Provide the [X, Y] coordinate of the cell's center where the given text is located.  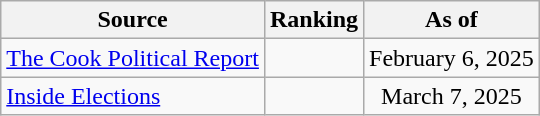
The Cook Political Report [133, 58]
March 7, 2025 [452, 96]
Ranking [314, 20]
Source [133, 20]
Inside Elections [133, 96]
February 6, 2025 [452, 58]
As of [452, 20]
